Identify which cell holds the provided text, then report its (x, y) central coordinate. 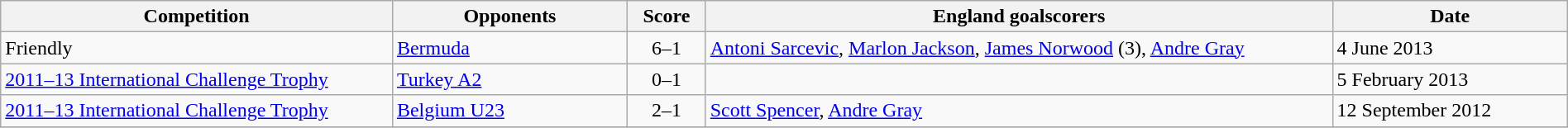
Belgium U23 (509, 111)
0–1 (667, 79)
5 February 2013 (1450, 79)
6–1 (667, 48)
Competition (197, 17)
2–1 (667, 111)
England goalscorers (1019, 17)
Turkey A2 (509, 79)
4 June 2013 (1450, 48)
Opponents (509, 17)
Scott Spencer, Andre Gray (1019, 111)
Antoni Sarcevic, Marlon Jackson, James Norwood (3), Andre Gray (1019, 48)
Bermuda (509, 48)
Friendly (197, 48)
Date (1450, 17)
12 September 2012 (1450, 111)
Score (667, 17)
